From the cell containing the given text, extract its center point as [X, Y] coordinate. 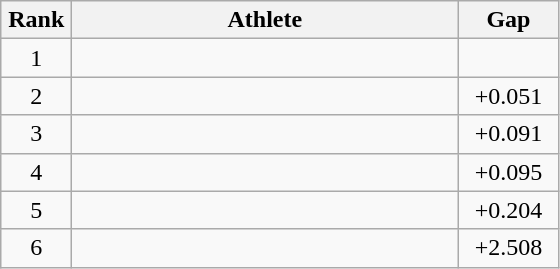
4 [36, 172]
6 [36, 248]
+0.051 [508, 96]
Gap [508, 20]
Rank [36, 20]
2 [36, 96]
5 [36, 210]
+0.204 [508, 210]
+0.095 [508, 172]
+0.091 [508, 134]
3 [36, 134]
Athlete [265, 20]
1 [36, 58]
+2.508 [508, 248]
